Find where the given text appears and provide that cell's center as (X, Y) coordinate. 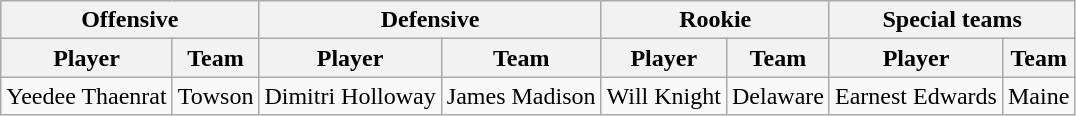
James Madison (521, 96)
Towson (216, 96)
Delaware (778, 96)
Special teams (952, 20)
Earnest Edwards (916, 96)
Yeedee Thaenrat (86, 96)
Will Knight (664, 96)
Dimitri Holloway (350, 96)
Rookie (715, 20)
Defensive (430, 20)
Offensive (130, 20)
Maine (1038, 96)
